Return (x, y) of the center of cell containing provided text 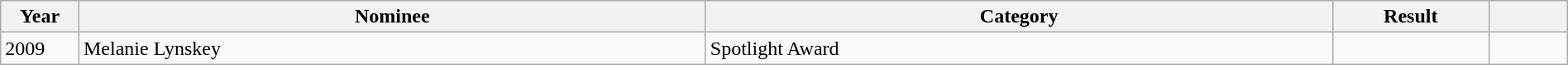
Year (40, 17)
2009 (40, 48)
Melanie Lynskey (392, 48)
Nominee (392, 17)
Spotlight Award (1019, 48)
Category (1019, 17)
Result (1411, 17)
